Search for the cell housing the specified text and yield its (x, y) center coordinate. 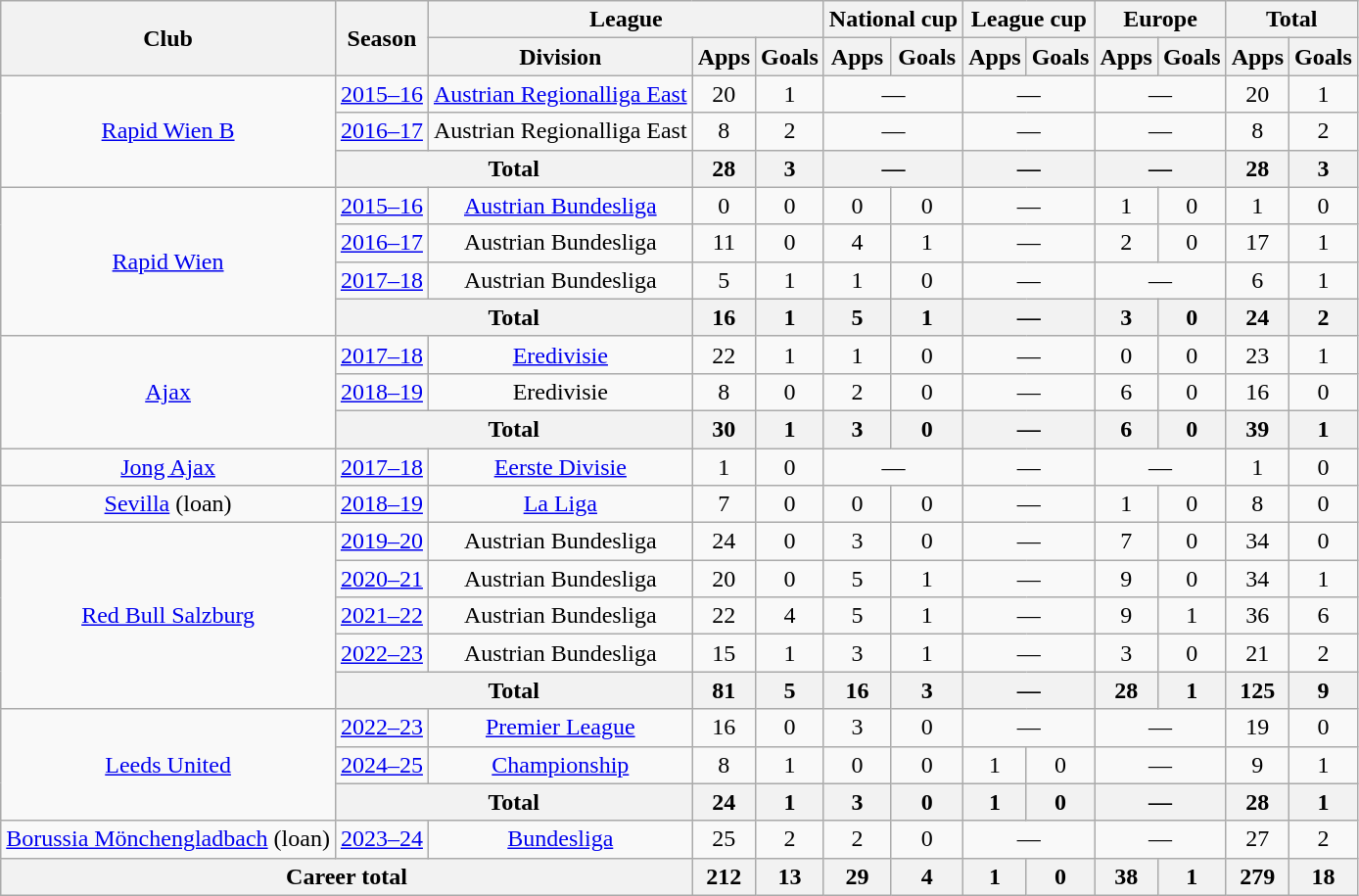
National cup (893, 20)
Club (168, 38)
Jong Ajax (168, 467)
La Liga (560, 504)
30 (724, 429)
Bundesliga (560, 839)
19 (1257, 728)
25 (724, 839)
2023–24 (382, 839)
21 (1257, 653)
17 (1257, 243)
League (626, 20)
Ajax (168, 392)
18 (1324, 876)
15 (724, 653)
2021–22 (382, 616)
36 (1257, 616)
Leeds United (168, 765)
Europe (1160, 20)
Championship (560, 765)
Eerste Divisie (560, 467)
League cup (1029, 20)
Division (560, 57)
Red Bull Salzburg (168, 616)
279 (1257, 876)
Premier League (560, 728)
Sevilla (loan) (168, 504)
Season (382, 38)
39 (1257, 429)
27 (1257, 839)
2019–20 (382, 542)
Rapid Wien B (168, 131)
Career total (347, 876)
212 (724, 876)
29 (857, 876)
13 (790, 876)
11 (724, 243)
81 (724, 690)
2024–25 (382, 765)
23 (1257, 354)
125 (1257, 690)
Rapid Wien (168, 261)
2020–21 (382, 579)
38 (1126, 876)
Borussia Mönchengladbach (loan) (168, 839)
